Search for the cell housing the specified text and yield its (x, y) center coordinate. 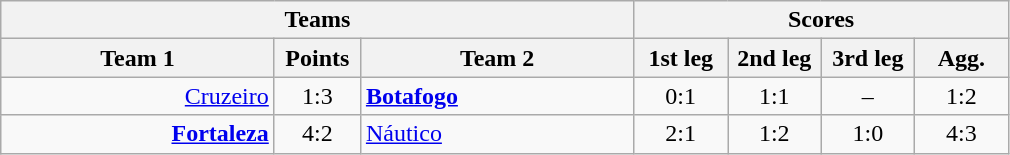
Náutico (497, 134)
4:2 (317, 134)
Team 1 (138, 58)
Fortaleza (138, 134)
Scores (821, 20)
1:3 (317, 96)
Cruzeiro (138, 96)
Points (317, 58)
– (868, 96)
Teams (318, 20)
3rd leg (868, 58)
0:1 (681, 96)
2nd leg (775, 58)
2:1 (681, 134)
Agg. (962, 58)
1st leg (681, 58)
Botafogo (497, 96)
Team 2 (497, 58)
1:0 (868, 134)
4:3 (962, 134)
1:1 (775, 96)
